Locate the cell with the specified text and output its (X, Y) center coordinate. 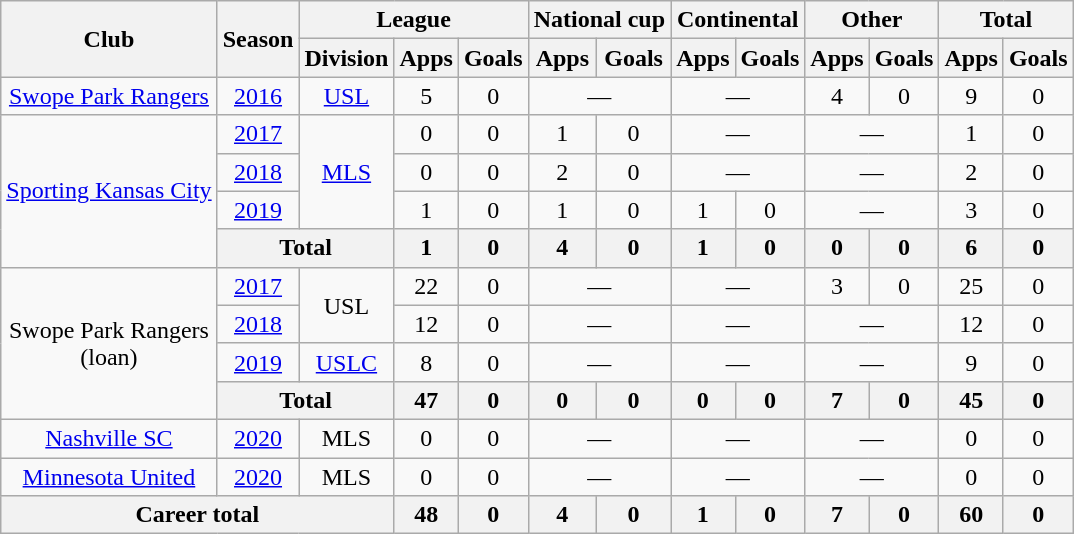
5 (426, 96)
Club (109, 39)
25 (971, 286)
8 (426, 362)
45 (971, 400)
60 (971, 515)
Sporting Kansas City (109, 191)
Swope Park Rangers(loan) (109, 343)
Nashville SC (109, 438)
Season (258, 39)
Other (872, 20)
League (414, 20)
Division (346, 58)
48 (426, 515)
6 (971, 248)
Continental (738, 20)
National cup (599, 20)
Minnesota United (109, 477)
USLC (346, 362)
2016 (258, 96)
47 (426, 400)
22 (426, 286)
Swope Park Rangers (109, 96)
Career total (198, 515)
